Identify which cell holds the provided text, then report its (X, Y) central coordinate. 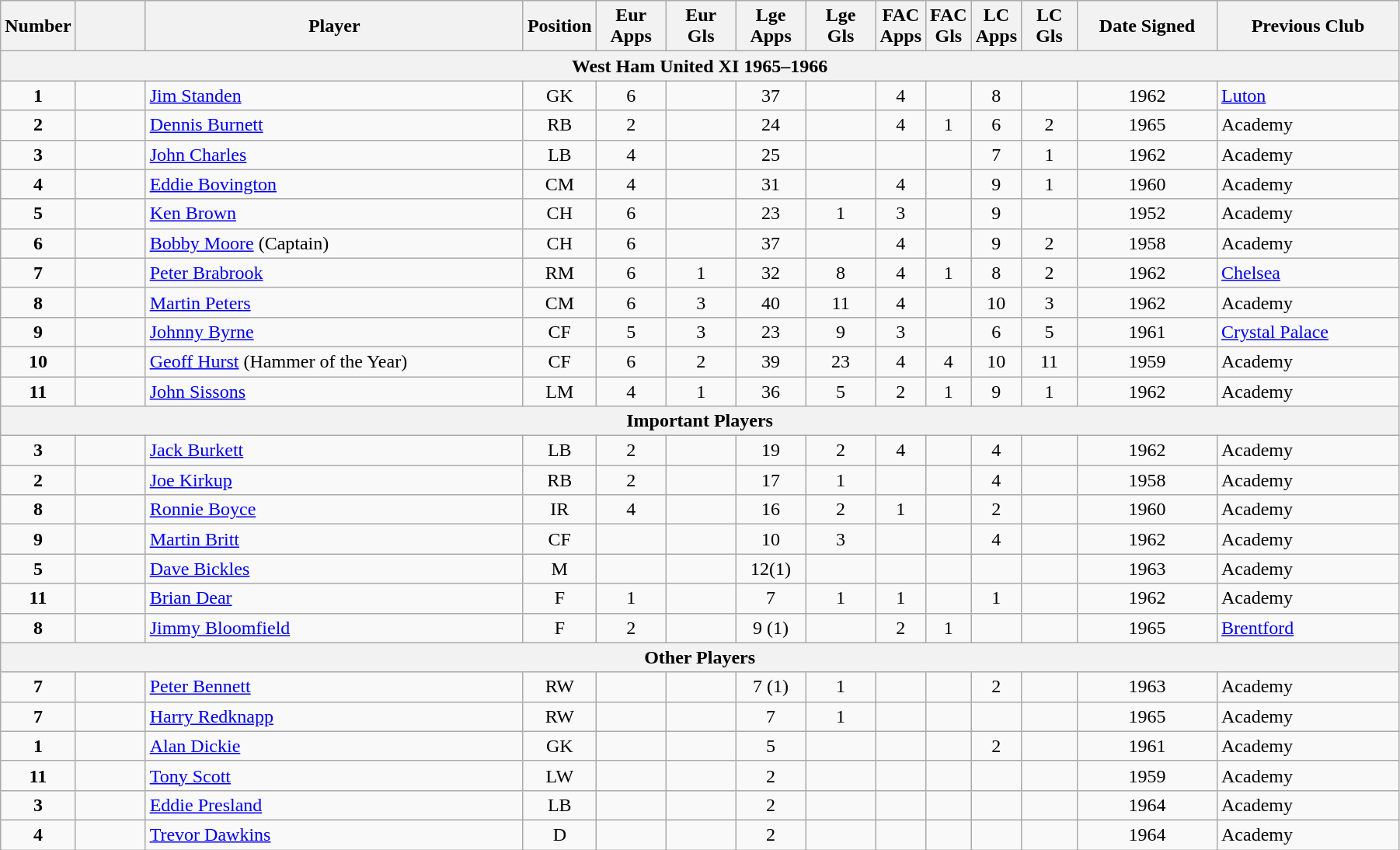
LM (559, 391)
Eddie Bovington (334, 184)
John Sissons (334, 391)
Position (559, 26)
LC Gls (1050, 26)
West Ham United XI 1965–1966 (700, 66)
Other Players (700, 657)
Martin Peters (334, 302)
31 (771, 184)
D (559, 834)
39 (771, 361)
Ken Brown (334, 214)
Dave Bickles (334, 569)
Chelsea (1308, 273)
Lge Gls (841, 26)
9 (1) (771, 628)
Trevor Dawkins (334, 834)
17 (771, 480)
Number (38, 26)
RM (559, 273)
Date Signed (1148, 26)
FAC Gls (949, 26)
LC Apps (996, 26)
Brian Dear (334, 598)
36 (771, 391)
FAC Apps (900, 26)
Important Players (700, 421)
Luton (1308, 96)
Player (334, 26)
IR (559, 510)
Martin Britt (334, 539)
24 (771, 125)
Crystal Palace (1308, 332)
John Charles (334, 155)
Jimmy Bloomfield (334, 628)
Ronnie Boyce (334, 510)
32 (771, 273)
Alan Dickie (334, 746)
Eddie Presland (334, 805)
40 (771, 302)
1952 (1148, 214)
Harry Redknapp (334, 716)
16 (771, 510)
Bobby Moore (Captain) (334, 243)
Eur Apps (631, 26)
Tony Scott (334, 775)
Johnny Byrne (334, 332)
Jack Burkett (334, 451)
Peter Bennett (334, 687)
M (559, 569)
12(1) (771, 569)
25 (771, 155)
Lge Apps (771, 26)
Previous Club (1308, 26)
Joe Kirkup (334, 480)
Eur Gls (701, 26)
Geoff Hurst (Hammer of the Year) (334, 361)
7 (1) (771, 687)
Jim Standen (334, 96)
19 (771, 451)
Peter Brabrook (334, 273)
LW (559, 775)
Brentford (1308, 628)
Dennis Burnett (334, 125)
